Identify which cell holds the provided text, then report its [X, Y] central coordinate. 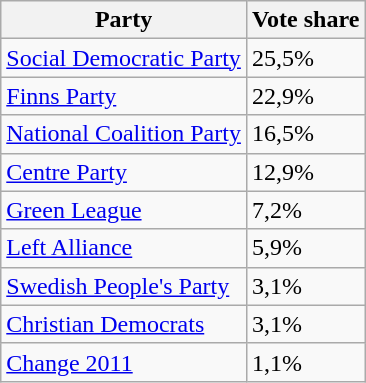
25,5% [305, 58]
Left Alliance [124, 248]
1,1% [305, 362]
Social Democratic Party [124, 58]
Green League [124, 210]
Swedish People's Party [124, 286]
Centre Party [124, 172]
Finns Party [124, 96]
National Coalition Party [124, 134]
Christian Democrats [124, 324]
12,9% [305, 172]
Vote share [305, 20]
16,5% [305, 134]
5,9% [305, 248]
Change 2011 [124, 362]
22,9% [305, 96]
7,2% [305, 210]
Party [124, 20]
